Locate the cell with the specified text and output its [x, y] center coordinate. 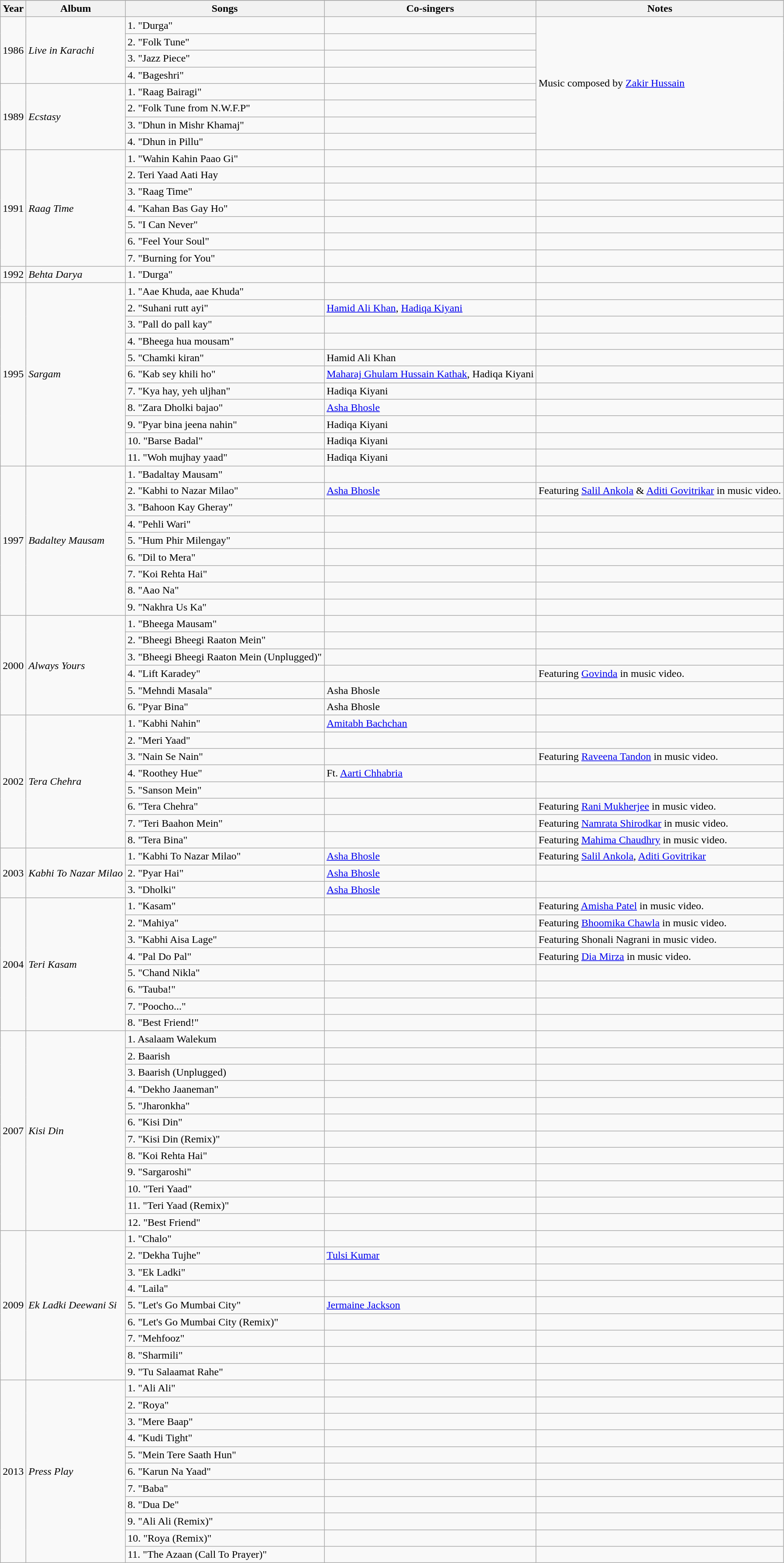
6. "Dil to Mera" [225, 557]
Jermaine Jackson [430, 1305]
Featuring Salil Ankola, Aditi Govitrikar [660, 856]
5. "Mein Tere Saath Hun" [225, 1455]
3. "Dholki" [225, 890]
2013 [13, 1472]
3. Baarish (Unplugged) [225, 1073]
Always Yours [76, 665]
1. "Aae Khuda, aae Khuda" [225, 291]
Sargam [76, 375]
8. "Tera Bina" [225, 840]
Kabhi To Nazar Milao [76, 873]
Year [13, 9]
Songs [225, 9]
3. "Mere Baap" [225, 1422]
4. "Dekho Jaaneman" [225, 1089]
11. "Teri Yaad (Remix)" [225, 1205]
Featuring Shonali Nagrani in music video. [660, 939]
3. "Bahoon Kay Gheray" [225, 507]
4. "Kudi Tight" [225, 1438]
1991 [13, 208]
Notes [660, 9]
3. "Raag Time" [225, 191]
Hamid Ali Khan, Hadiqa Kiyani [430, 308]
Tera Chehra [76, 781]
5. "Chamki kiran" [225, 358]
1. Asalaam Walekum [225, 1039]
5. "Hum Phir Milengay" [225, 541]
8. "Best Friend!" [225, 1023]
1. "Kabhi To Nazar Milao" [225, 856]
2. "Mahiya" [225, 923]
7. "Burning for You" [225, 258]
10. "Barse Badal" [225, 441]
1. "Kasam" [225, 906]
6. "Pyar Bina" [225, 707]
5. "Let's Go Mumbai City" [225, 1305]
12. "Best Friend" [225, 1222]
9. "Sargaroshi" [225, 1172]
3. "Pall do pall kay" [225, 324]
2000 [13, 665]
1986 [13, 50]
4. "Pehli Wari" [225, 524]
6. "Karun Na Yaad" [225, 1471]
Album [76, 9]
Featuring Namrata Shirodkar in music video. [660, 823]
6. "Kab sey khili ho" [225, 374]
Featuring Raveena Tandon in music video. [660, 757]
5. "I Can Never" [225, 225]
4. "Dhun in Pillu" [225, 141]
3. "Jazz Piece" [225, 59]
Ek Ladki Deewani Si [76, 1305]
2. Teri Yaad Aati Hay [225, 175]
2. "Bheegi Bheegi Raaton Mein" [225, 640]
2. "Folk Tune from N.W.F.P" [225, 108]
7. "Kisi Din (Remix)" [225, 1139]
10. "Teri Yaad" [225, 1189]
5. "Jharonkha" [225, 1106]
2. "Roya" [225, 1405]
2003 [13, 873]
1. "Raag Bairagi" [225, 92]
6. "Kisi Din" [225, 1122]
2. "Suhani rutt ayi" [225, 308]
1989 [13, 117]
Co-singers [430, 9]
6. "Let's Go Mumbai City (Remix)" [225, 1322]
1995 [13, 375]
9. "Tu Salaamat Rahe" [225, 1372]
4. "Laila" [225, 1289]
3. "Ek Ladki" [225, 1272]
8. "Dua De" [225, 1504]
2004 [13, 964]
3. "Kabhi Aisa Lage" [225, 939]
Featuring Bhoomika Chawla in music video. [660, 923]
7. "Kya hay, yeh uljhan" [225, 391]
Tulsi Kumar [430, 1255]
Featuring Rani Mukherjee in music video. [660, 807]
Featuring Salil Ankola & Aditi Govitrikar in music video. [660, 491]
7. "Mehfooz" [225, 1339]
Featuring Amisha Patel in music video. [660, 906]
4. "Lift Karadey" [225, 673]
5. "Mehndi Masala" [225, 690]
Press Play [76, 1472]
Ft. Aarti Chhabria [430, 773]
7. "Koi Rehta Hai" [225, 574]
1. "Kabhi Nahin" [225, 723]
6. "Tauba!" [225, 989]
Behta Darya [76, 275]
Amitabh Bachchan [430, 723]
2. "Dekha Tujhe" [225, 1255]
Hamid Ali Khan [430, 358]
2. "Pyar Hai" [225, 873]
4. "Kahan Bas Gay Ho" [225, 208]
8. "Aao Na" [225, 590]
3. "Dhun in Mishr Khamaj" [225, 125]
8. "Zara Dholki bajao" [225, 407]
2. "Folk Tune" [225, 42]
1. "Badaltay Mausam" [225, 474]
5. "Chand Nikla" [225, 973]
9. "Pyar bina jeena nahin" [225, 424]
Music composed by Zakir Hussain [660, 83]
4. "Bageshri" [225, 75]
11. "The Azaan (Call To Prayer)" [225, 1555]
3. "Nain Se Nain" [225, 757]
Kisi Din [76, 1131]
4. "Bheega hua mousam" [225, 341]
Teri Kasam [76, 964]
8. "Sharmili" [225, 1355]
Raag Time [76, 208]
7. "Poocho..." [225, 1006]
10. "Roya (Remix)" [225, 1538]
1. "Wahin Kahin Paao Gi" [225, 158]
1997 [13, 541]
7. "Teri Baahon Mein" [225, 823]
1. "Ali Ali" [225, 1388]
2007 [13, 1131]
Featuring Govinda in music video. [660, 673]
8. "Koi Rehta Hai" [225, 1156]
Featuring Dia Mirza in music video. [660, 956]
6. "Feel Your Soul" [225, 242]
Featuring Mahima Chaudhry in music video. [660, 840]
Badaltey Mausam [76, 541]
Maharaj Ghulam Hussain Kathak, Hadiqa Kiyani [430, 374]
6. "Tera Chehra" [225, 807]
5. "Sanson Mein" [225, 790]
7. "Baba" [225, 1488]
1. "Bheega Mausam" [225, 624]
2. "Kabhi to Nazar Milao" [225, 491]
2002 [13, 781]
11. "Woh mujhay yaad" [225, 457]
2. Baarish [225, 1056]
4. "Roothey Hue" [225, 773]
Live in Karachi [76, 50]
2. "Meri Yaad" [225, 740]
4. "Pal Do Pal" [225, 956]
1. "Chalo" [225, 1239]
9. "Ali Ali (Remix)" [225, 1521]
1992 [13, 275]
2009 [13, 1305]
Ecstasy [76, 117]
9. "Nakhra Us Ka" [225, 607]
3. "Bheegi Bheegi Raaton Mein (Unplugged)" [225, 657]
